Output the (x, y) coordinate of the center of the cell containing the given text.  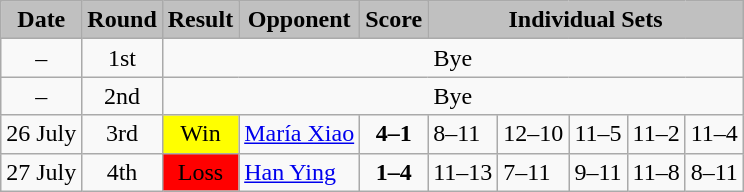
4–1 (394, 134)
1st (122, 58)
11–2 (656, 134)
Opponent (300, 20)
7–11 (534, 172)
11–8 (656, 172)
Result (200, 20)
1–4 (394, 172)
12–10 (534, 134)
María Xiao (300, 134)
Score (394, 20)
27 July (42, 172)
11–4 (714, 134)
Win (200, 134)
Han Ying (300, 172)
3rd (122, 134)
Date (42, 20)
9–11 (598, 172)
4th (122, 172)
26 July (42, 134)
11–13 (463, 172)
2nd (122, 96)
Loss (200, 172)
Round (122, 20)
11–5 (598, 134)
Individual Sets (586, 20)
